Capture the cell that displays the provided text and extract its (X, Y) central coordinate. 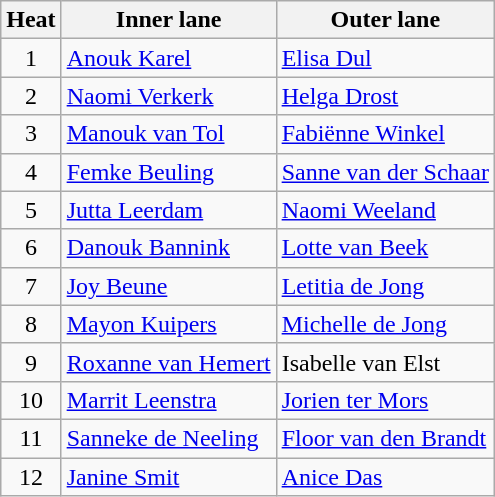
Janine Smit (168, 477)
Naomi Weeland (385, 210)
6 (31, 248)
Inner lane (168, 20)
12 (31, 477)
3 (31, 134)
11 (31, 438)
Mayon Kuipers (168, 324)
Letitia de Jong (385, 286)
Michelle de Jong (385, 324)
Lotte van Beek (385, 248)
8 (31, 324)
Femke Beuling (168, 172)
Floor van den Brandt (385, 438)
Roxanne van Hemert (168, 362)
Marrit Leenstra (168, 400)
2 (31, 96)
Outer lane (385, 20)
5 (31, 210)
Danouk Bannink (168, 248)
Elisa Dul (385, 58)
Naomi Verkerk (168, 96)
4 (31, 172)
Anice Das (385, 477)
1 (31, 58)
Sanneke de Neeling (168, 438)
Sanne van der Schaar (385, 172)
Jutta Leerdam (168, 210)
10 (31, 400)
Joy Beune (168, 286)
Manouk van Tol (168, 134)
9 (31, 362)
Helga Drost (385, 96)
Anouk Karel (168, 58)
Isabelle van Elst (385, 362)
Jorien ter Mors (385, 400)
7 (31, 286)
Fabiënne Winkel (385, 134)
Heat (31, 20)
